Return the [X, Y] coordinate for the center point of the cell that contains the specified text.  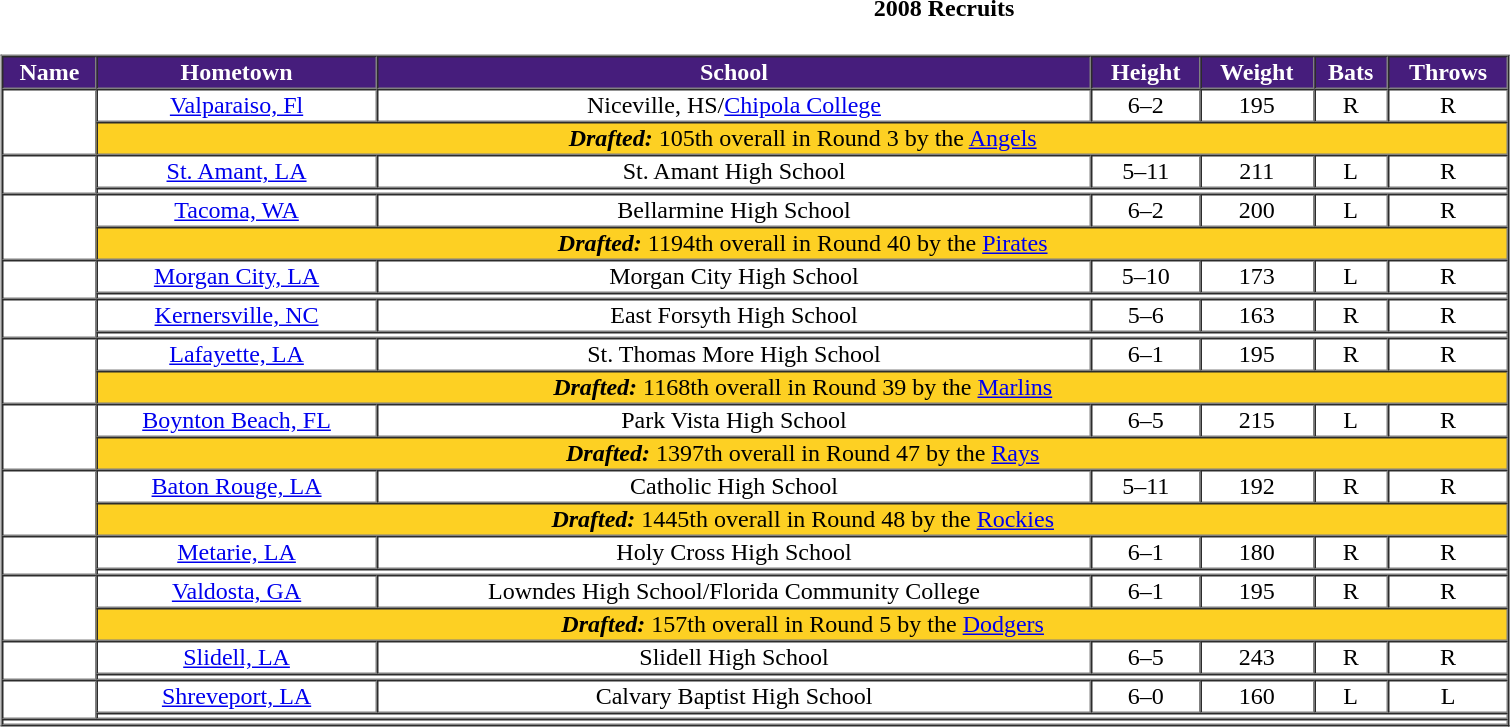
Lowndes High School/Florida Community College [734, 592]
Name [50, 72]
Hometown [237, 72]
Holy Cross High School [734, 552]
200 [1257, 210]
Kernersville, NC [237, 316]
160 [1257, 696]
Slidell, LA [237, 658]
Tacoma, WA [237, 210]
Drafted: 105th overall in Round 3 by the Angels [803, 138]
Drafted: 1445th overall in Round 48 by the Rockies [803, 520]
Throws [1448, 72]
St. Amant High School [734, 172]
Catholic High School [734, 486]
Drafted: 157th overall in Round 5 by the Dodgers [803, 624]
Drafted: 1168th overall in Round 39 by the Marlins [803, 388]
163 [1257, 316]
215 [1257, 420]
Park Vista High School [734, 420]
6–0 [1146, 696]
Niceville, HS/Chipola College [734, 106]
St. Thomas More High School [734, 354]
243 [1257, 658]
211 [1257, 172]
Height [1146, 72]
Valparaiso, Fl [237, 106]
Baton Rouge, LA [237, 486]
192 [1257, 486]
Valdosta, GA [237, 592]
Lafayette, LA [237, 354]
5–6 [1146, 316]
Metarie, LA [237, 552]
School [734, 72]
Calvary Baptist High School [734, 696]
Bats [1351, 72]
Weight [1257, 72]
Drafted: 1194th overall in Round 40 by the Pirates [803, 244]
Shreveport, LA [237, 696]
East Forsyth High School [734, 316]
Morgan City High School [734, 276]
180 [1257, 552]
Boynton Beach, FL [237, 420]
Slidell High School [734, 658]
Morgan City, LA [237, 276]
5–10 [1146, 276]
Drafted: 1397th overall in Round 47 by the Rays [803, 454]
Bellarmine High School [734, 210]
173 [1257, 276]
St. Amant, LA [237, 172]
